Locate the cell with the specified text and output its (x, y) center coordinate. 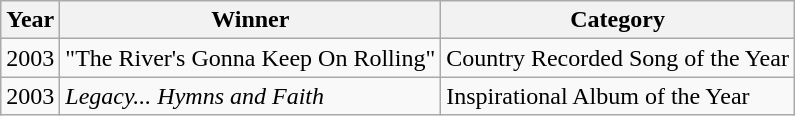
Legacy... Hymns and Faith (250, 96)
Year (30, 20)
Inspirational Album of the Year (618, 96)
Winner (250, 20)
Category (618, 20)
"The River's Gonna Keep On Rolling" (250, 58)
Country Recorded Song of the Year (618, 58)
